From the cell containing the given text, extract its center point as (X, Y) coordinate. 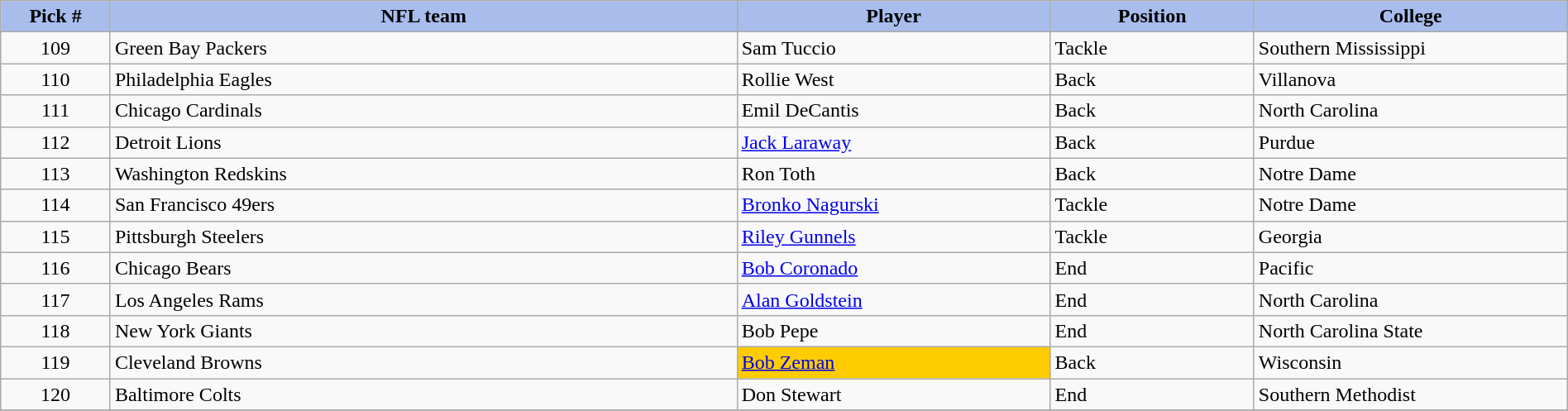
Emil DeCantis (893, 111)
Bob Coronado (893, 268)
Bronko Nagurski (893, 205)
Sam Tuccio (893, 48)
Wisconsin (1411, 362)
Cleveland Browns (423, 362)
Pittsburgh Steelers (423, 237)
Ron Toth (893, 174)
109 (56, 48)
NFL team (423, 17)
120 (56, 394)
Los Angeles Rams (423, 299)
Green Bay Packers (423, 48)
119 (56, 362)
Riley Gunnels (893, 237)
Bob Pepe (893, 331)
Purdue (1411, 142)
Alan Goldstein (893, 299)
San Francisco 49ers (423, 205)
118 (56, 331)
Pacific (1411, 268)
110 (56, 79)
Southern Methodist (1411, 394)
Position (1152, 17)
Player (893, 17)
117 (56, 299)
Washington Redskins (423, 174)
Rollie West (893, 79)
114 (56, 205)
Chicago Bears (423, 268)
113 (56, 174)
112 (56, 142)
North Carolina State (1411, 331)
Southern Mississippi (1411, 48)
115 (56, 237)
Bob Zeman (893, 362)
Chicago Cardinals (423, 111)
New York Giants (423, 331)
Georgia (1411, 237)
College (1411, 17)
111 (56, 111)
Baltimore Colts (423, 394)
Detroit Lions (423, 142)
Jack Laraway (893, 142)
116 (56, 268)
Don Stewart (893, 394)
Philadelphia Eagles (423, 79)
Pick # (56, 17)
Villanova (1411, 79)
